Pinpoint the cell where the given text exists, returning its (X, Y) midpoint coordinate. 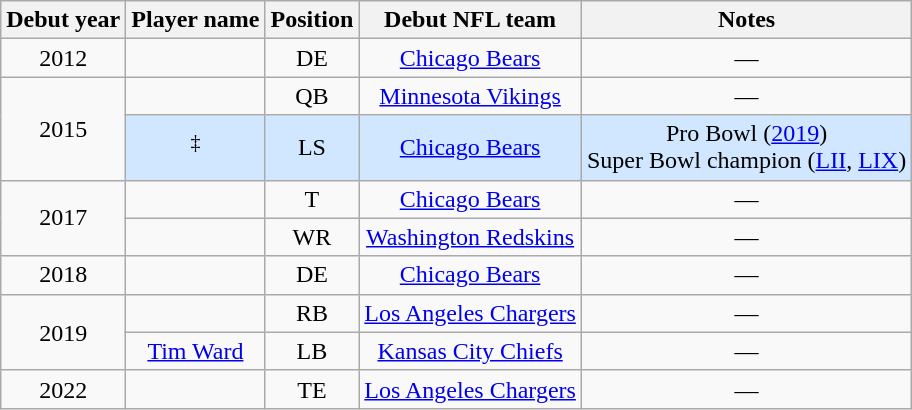
TE (312, 389)
QB (312, 96)
LB (312, 351)
Tim Ward (196, 351)
2015 (64, 128)
Washington Redskins (470, 237)
LS (312, 148)
‡ (196, 148)
Minnesota Vikings (470, 96)
Notes (746, 20)
T (312, 199)
Position (312, 20)
Debut year (64, 20)
Pro Bowl (2019) Super Bowl champion (LII, LIX) (746, 148)
2012 (64, 58)
Kansas City Chiefs (470, 351)
2022 (64, 389)
2017 (64, 218)
RB (312, 313)
Player name (196, 20)
Debut NFL team (470, 20)
2018 (64, 275)
WR (312, 237)
2019 (64, 332)
